Determine the (x, y) coordinate at the center of the cell enclosing the given text.  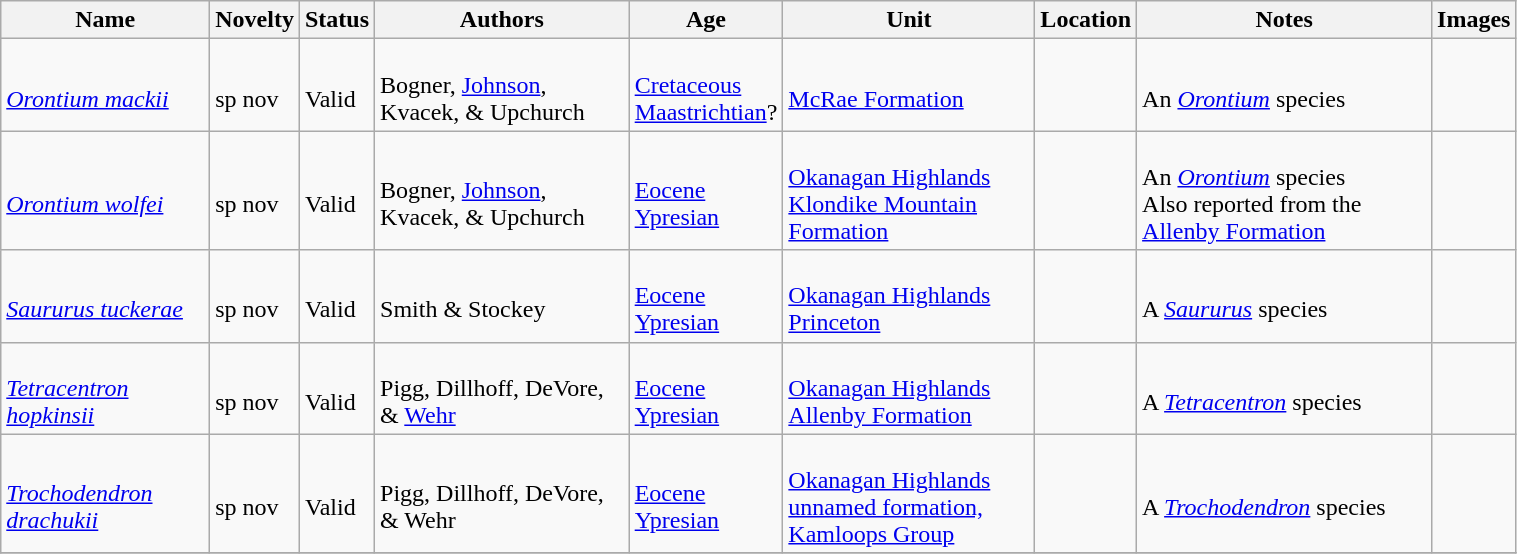
Smith & Stockey (502, 296)
Notes (1284, 20)
An Orontium species (1284, 85)
A Tetracentron species (1284, 388)
An Orontium species Also reported from the Allenby Formation (1284, 190)
Trochodendron drachukii (106, 494)
Authors (502, 20)
A Trochodendron species (1284, 494)
Location (1086, 20)
McRae Formation (909, 85)
Okanagan HighlandsKlondike Mountain Formation (909, 190)
Orontium wolfei (106, 190)
Orontium mackii (106, 85)
Images (1474, 20)
Unit (909, 20)
Name (106, 20)
Novelty (255, 20)
Okanagan HighlandsPrinceton (909, 296)
Age (706, 20)
A Saururus species (1284, 296)
Status (336, 20)
Okanagan Highlandsunnamed formation, Kamloops Group (909, 494)
Tetracentron hopkinsii (106, 388)
CretaceousMaastrichtian? (706, 85)
Saururus tuckerae (106, 296)
Okanagan HighlandsAllenby Formation (909, 388)
